Extract the (X, Y) coordinate from the center of the cell holding the provided text.  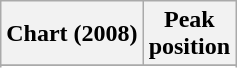
Peak position (189, 34)
Chart (2008) (72, 34)
